Identify which cell holds the provided text, then report its (x, y) central coordinate. 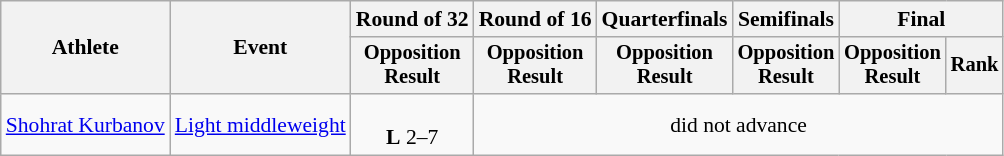
L 2–7 (412, 124)
Semifinals (786, 19)
Rank (975, 66)
Quarterfinals (665, 19)
Round of 32 (412, 19)
Round of 16 (536, 19)
Light middleweight (260, 124)
Shohrat Kurbanov (86, 124)
Final (921, 19)
Athlete (86, 48)
did not advance (739, 124)
Event (260, 48)
